Pinpoint the cell where the given text exists, returning its [x, y] midpoint coordinate. 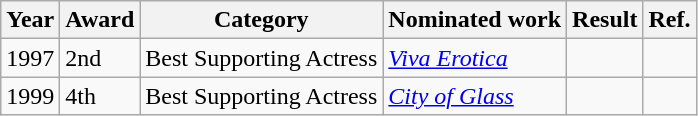
Category [262, 20]
Viva Erotica [475, 58]
4th [100, 96]
Ref. [670, 20]
Nominated work [475, 20]
Year [30, 20]
1997 [30, 58]
Result [605, 20]
Award [100, 20]
1999 [30, 96]
City of Glass [475, 96]
2nd [100, 58]
